Pinpoint the cell where the given text exists, returning its (X, Y) midpoint coordinate. 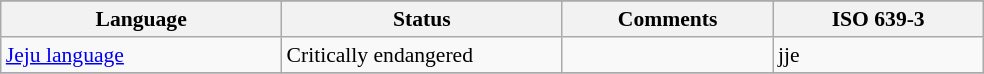
Comments (668, 19)
Critically endangered (422, 55)
ISO 639-3 (878, 19)
Status (422, 19)
Jeju language (142, 55)
Language (142, 19)
jje (878, 55)
